Extract the [X, Y] coordinate from the center of the cell holding the provided text.  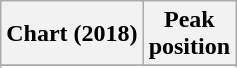
Peakposition [189, 34]
Chart (2018) [72, 34]
